Identify which cell holds the provided text, then report its (X, Y) central coordinate. 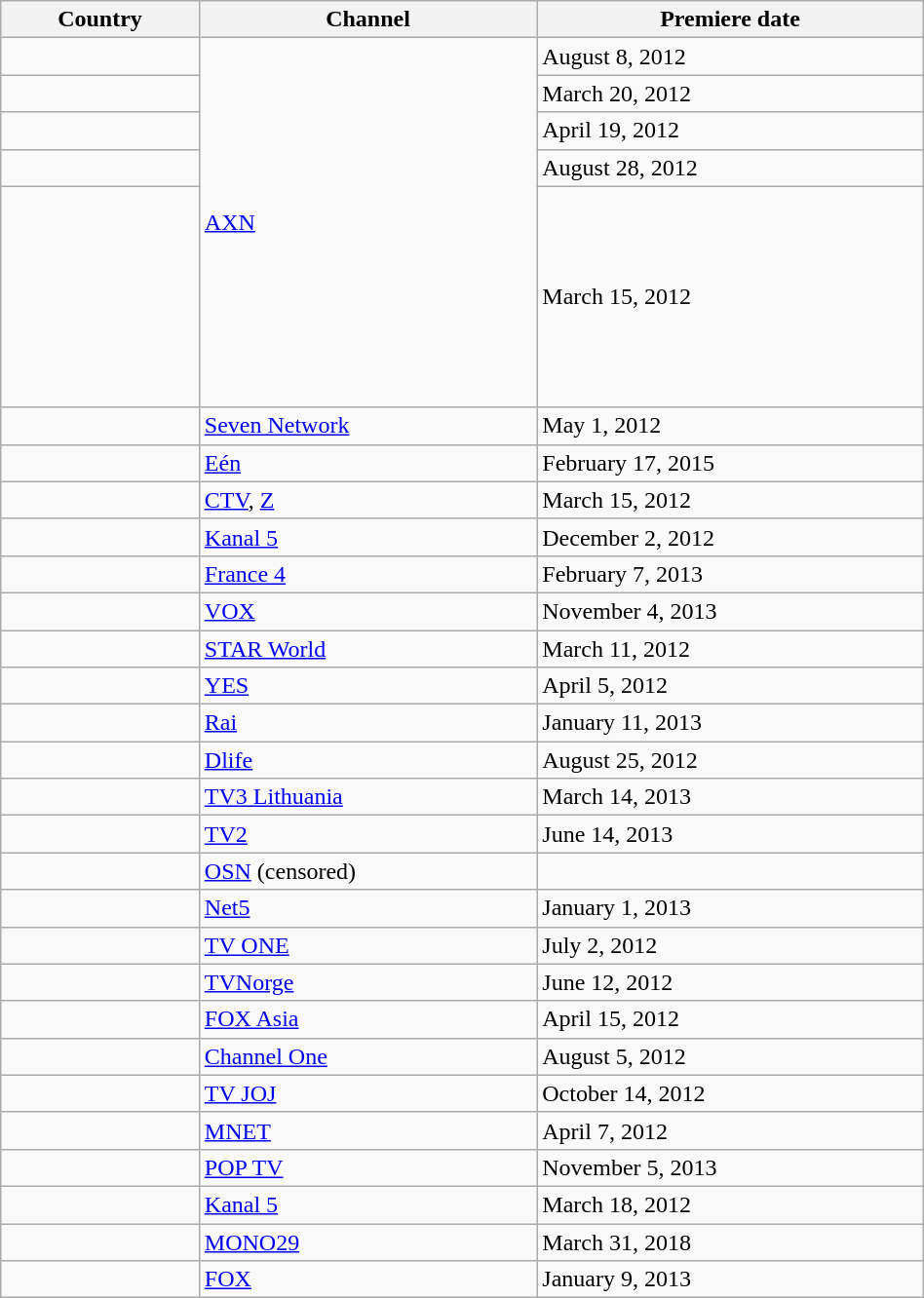
AXN (367, 222)
June 12, 2012 (730, 982)
TV2 (367, 834)
STAR World (367, 648)
Channel One (367, 1056)
May 1, 2012 (730, 426)
YES (367, 686)
Channel (367, 19)
France 4 (367, 574)
April 7, 2012 (730, 1130)
Dlife (367, 760)
FOX (367, 1279)
March 14, 2013 (730, 797)
January 11, 2013 (730, 723)
Rai (367, 723)
Eén (367, 463)
August 5, 2012 (730, 1056)
April 19, 2012 (730, 131)
MNET (367, 1130)
August 8, 2012 (730, 57)
TV JOJ (367, 1093)
March 31, 2018 (730, 1242)
August 28, 2012 (730, 168)
TVNorge (367, 982)
February 17, 2015 (730, 463)
Country (100, 19)
April 5, 2012 (730, 686)
July 2, 2012 (730, 945)
November 4, 2013 (730, 611)
FOX Asia (367, 1019)
POP TV (367, 1167)
TV ONE (367, 945)
January 9, 2013 (730, 1279)
OSN (censored) (367, 871)
TV3 Lithuania (367, 797)
February 7, 2013 (730, 574)
Seven Network (367, 426)
August 25, 2012 (730, 760)
January 1, 2013 (730, 908)
November 5, 2013 (730, 1167)
Net5 (367, 908)
VOX (367, 611)
April 15, 2012 (730, 1019)
October 14, 2012 (730, 1093)
March 11, 2012 (730, 648)
June 14, 2013 (730, 834)
March 20, 2012 (730, 94)
December 2, 2012 (730, 537)
MONO29 (367, 1242)
March 18, 2012 (730, 1204)
CTV, Z (367, 500)
Premiere date (730, 19)
